Identify which cell holds the provided text, then report its [x, y] central coordinate. 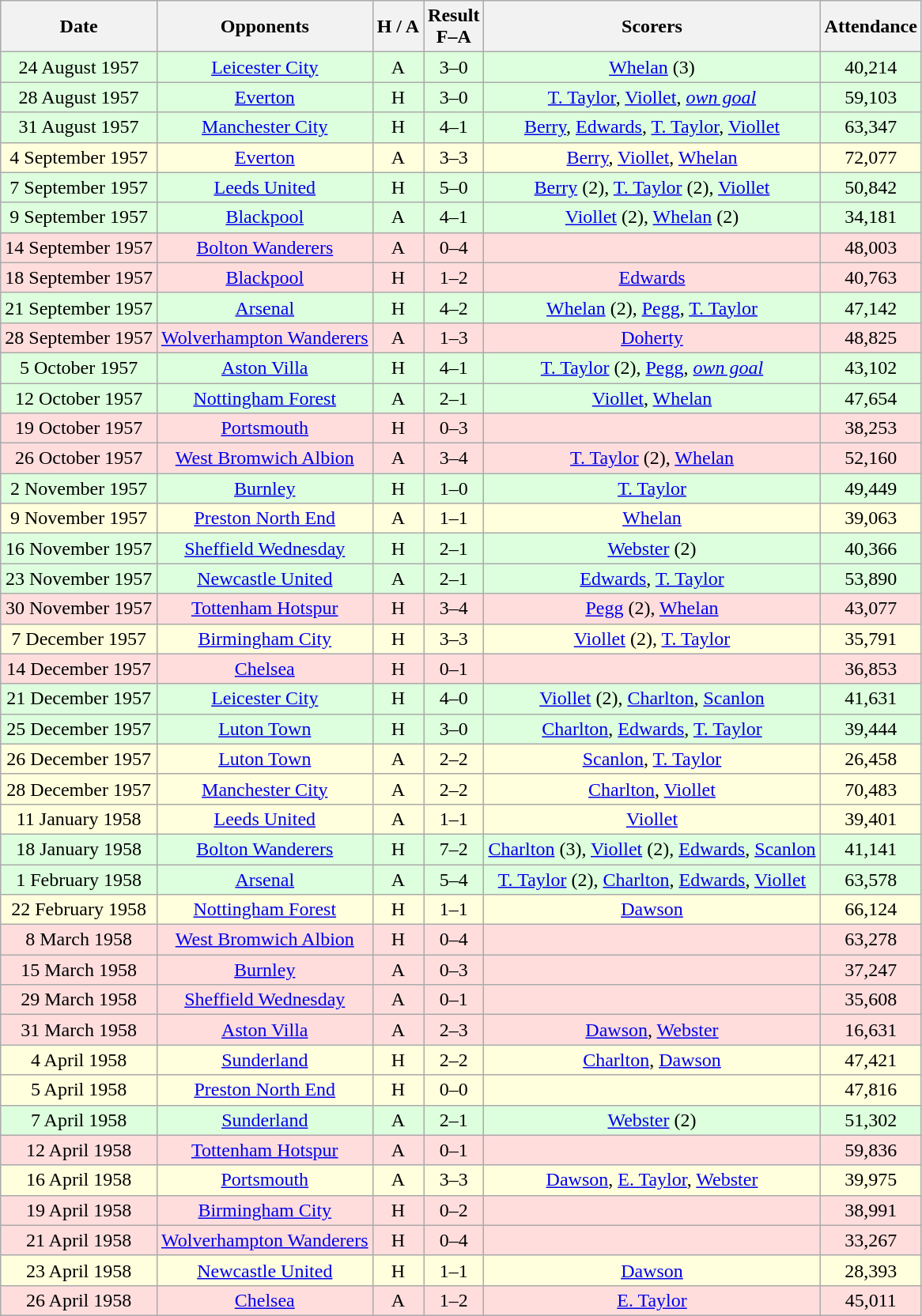
Charlton, Viollet [652, 789]
0–2 [454, 1210]
7 December 1957 [79, 639]
7 September 1957 [79, 187]
14 September 1957 [79, 247]
19 October 1957 [79, 428]
16 November 1957 [79, 549]
4 September 1957 [79, 157]
1 February 1958 [79, 880]
38,991 [871, 1210]
39,401 [871, 819]
47,816 [871, 1090]
Attendance [871, 27]
14 December 1957 [79, 669]
15 March 1958 [79, 970]
T. Taylor, Viollet, own goal [652, 97]
5–0 [454, 187]
52,160 [871, 458]
43,077 [871, 609]
35,791 [871, 639]
28,393 [871, 1270]
21 December 1957 [79, 699]
63,278 [871, 940]
40,763 [871, 277]
Charlton (3), Viollet (2), Edwards, Scanlon [652, 849]
16,631 [871, 1030]
Viollet, Whelan [652, 398]
31 August 1957 [79, 127]
7 April 1958 [79, 1120]
26,458 [871, 759]
5–4 [454, 880]
5 October 1957 [79, 368]
39,975 [871, 1180]
53,890 [871, 579]
4–2 [454, 307]
9 September 1957 [79, 217]
26 April 1958 [79, 1300]
39,063 [871, 518]
11 January 1958 [79, 819]
30 November 1957 [79, 609]
Edwards [652, 277]
18 September 1957 [79, 277]
19 April 1958 [79, 1210]
28 August 1957 [79, 97]
T. Taylor (2), Charlton, Edwards, Viollet [652, 880]
Whelan (3) [652, 67]
Pegg (2), Whelan [652, 609]
E. Taylor [652, 1300]
33,267 [871, 1240]
H / A [398, 27]
28 December 1957 [79, 789]
12 April 1958 [79, 1150]
2–3 [454, 1030]
16 April 1958 [79, 1180]
Whelan (2), Pegg, T. Taylor [652, 307]
50,842 [871, 187]
63,578 [871, 880]
47,654 [871, 398]
1–0 [454, 488]
21 September 1957 [79, 307]
29 March 1958 [79, 1000]
Viollet (2), Charlton, Scanlon [652, 699]
25 December 1957 [79, 729]
12 October 1957 [79, 398]
Doherty [652, 337]
66,124 [871, 910]
23 April 1958 [79, 1270]
37,247 [871, 970]
Scanlon, T. Taylor [652, 759]
4 April 1958 [79, 1060]
7–2 [454, 849]
28 September 1957 [79, 337]
Berry, Edwards, T. Taylor, Viollet [652, 127]
49,449 [871, 488]
34,181 [871, 217]
Berry (2), T. Taylor (2), Viollet [652, 187]
31 March 1958 [79, 1030]
40,366 [871, 549]
45,011 [871, 1300]
43,102 [871, 368]
59,103 [871, 97]
51,302 [871, 1120]
Charlton, Edwards, T. Taylor [652, 729]
23 November 1957 [79, 579]
41,141 [871, 849]
26 December 1957 [79, 759]
22 February 1958 [79, 910]
9 November 1957 [79, 518]
72,077 [871, 157]
47,421 [871, 1060]
41,631 [871, 699]
Viollet [652, 819]
T. Taylor [652, 488]
T. Taylor (2), Pegg, own goal [652, 368]
T. Taylor (2), Whelan [652, 458]
Edwards, T. Taylor [652, 579]
39,444 [871, 729]
38,253 [871, 428]
70,483 [871, 789]
Opponents [264, 27]
40,214 [871, 67]
1–3 [454, 337]
24 August 1957 [79, 67]
4–0 [454, 699]
36,853 [871, 669]
Date [79, 27]
0–0 [454, 1090]
48,825 [871, 337]
48,003 [871, 247]
8 March 1958 [79, 940]
5 April 1958 [79, 1090]
Scorers [652, 27]
Dawson, E. Taylor, Webster [652, 1180]
63,347 [871, 127]
47,142 [871, 307]
Whelan [652, 518]
Viollet (2), Whelan (2) [652, 217]
Dawson, Webster [652, 1030]
2 November 1957 [79, 488]
Charlton, Dawson [652, 1060]
ResultF–A [454, 27]
26 October 1957 [79, 458]
Viollet (2), T. Taylor [652, 639]
59,836 [871, 1150]
35,608 [871, 1000]
21 April 1958 [79, 1240]
Berry, Viollet, Whelan [652, 157]
18 January 1958 [79, 849]
